Return [x, y] of the center of cell containing provided text 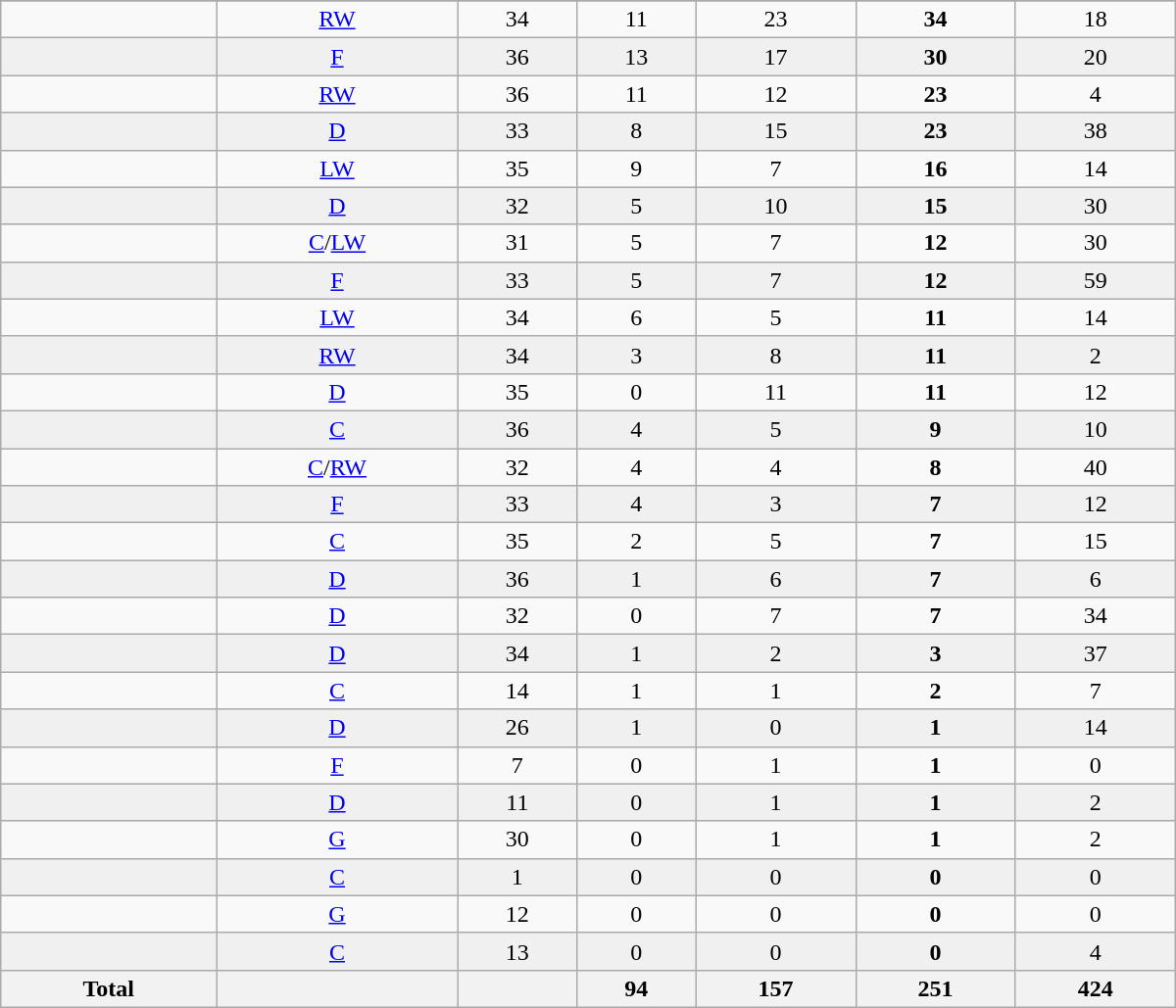
37 [1096, 653]
17 [776, 57]
157 [776, 988]
424 [1096, 988]
20 [1096, 57]
38 [1096, 131]
16 [935, 168]
40 [1096, 467]
251 [935, 988]
18 [1096, 20]
94 [637, 988]
C/LW [337, 243]
Total [109, 988]
C/RW [337, 467]
26 [517, 728]
31 [517, 243]
59 [1096, 280]
